Identify which cell holds the provided text, then report its (x, y) central coordinate. 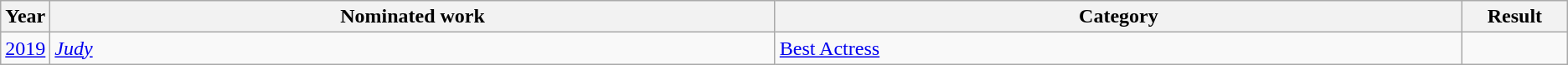
Year (25, 17)
Result (1515, 17)
Best Actress (1118, 48)
Category (1118, 17)
2019 (25, 48)
Nominated work (412, 17)
Judy (412, 48)
